From the cell containing the given text, extract its center point as [x, y] coordinate. 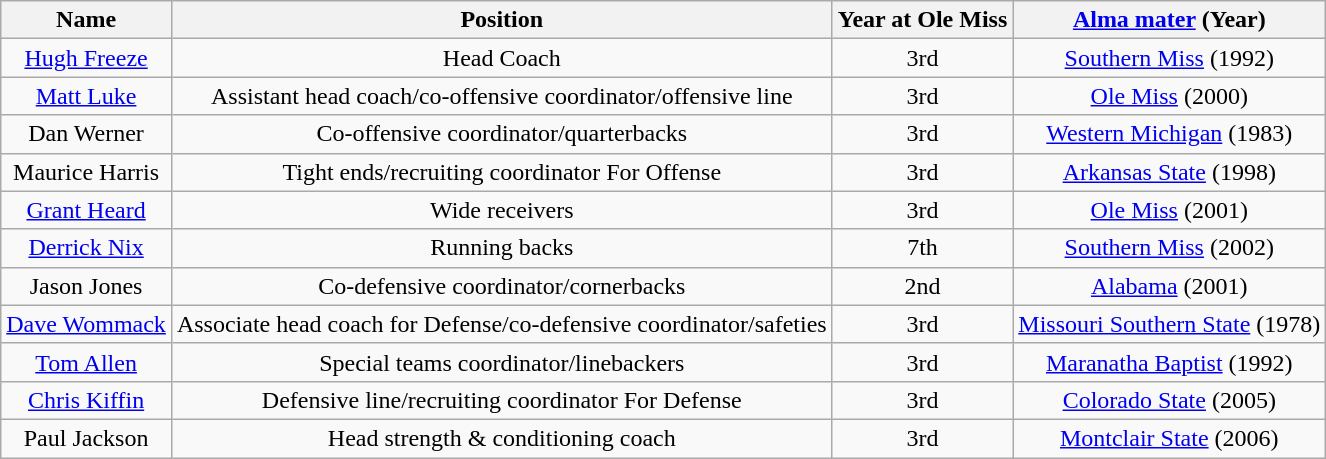
Maranatha Baptist (1992) [1170, 362]
Dave Wommack [86, 324]
7th [922, 248]
Jason Jones [86, 286]
Associate head coach for Defense/co-defensive coordinator/safeties [502, 324]
Matt Luke [86, 96]
Assistant head coach/co-offensive coordinator/offensive line [502, 96]
Head Coach [502, 58]
Hugh Freeze [86, 58]
Chris Kiffin [86, 400]
Derrick Nix [86, 248]
Southern Miss (1992) [1170, 58]
Missouri Southern State (1978) [1170, 324]
Ole Miss (2000) [1170, 96]
2nd [922, 286]
Dan Werner [86, 134]
Southern Miss (2002) [1170, 248]
Tight ends/recruiting coordinator For Offense [502, 172]
Special teams coordinator/linebackers [502, 362]
Year at Ole Miss [922, 20]
Colorado State (2005) [1170, 400]
Co-defensive coordinator/cornerbacks [502, 286]
Defensive line/recruiting coordinator For Defense [502, 400]
Co-offensive coordinator/quarterbacks [502, 134]
Alabama (2001) [1170, 286]
Tom Allen [86, 362]
Western Michigan (1983) [1170, 134]
Wide receivers [502, 210]
Arkansas State (1998) [1170, 172]
Name [86, 20]
Maurice Harris [86, 172]
Montclair State (2006) [1170, 438]
Position [502, 20]
Head strength & conditioning coach [502, 438]
Running backs [502, 248]
Paul Jackson [86, 438]
Alma mater (Year) [1170, 20]
Grant Heard [86, 210]
Ole Miss (2001) [1170, 210]
